Identify which cell holds the provided text, then report its [x, y] central coordinate. 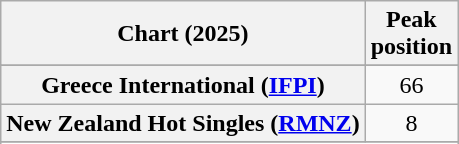
Chart (2025) [183, 34]
New Zealand Hot Singles (RMNZ) [183, 123]
8 [411, 123]
Greece International (IFPI) [183, 85]
66 [411, 85]
Peakposition [411, 34]
